Pinpoint the cell where the given text exists, returning its [X, Y] midpoint coordinate. 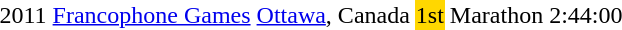
Marathon [496, 15]
1st [430, 15]
Francophone Games [152, 15]
Ottawa, Canada [333, 15]
